Capture the cell that displays the provided text and extract its (x, y) central coordinate. 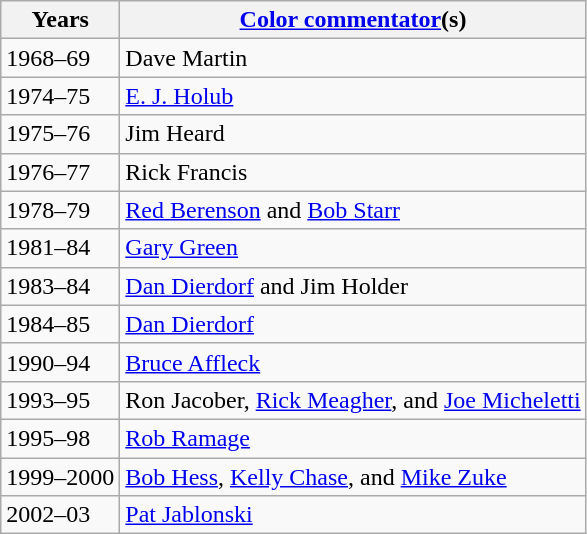
1976–77 (60, 172)
1974–75 (60, 96)
Gary Green (353, 248)
Bob Hess, Kelly Chase, and Mike Zuke (353, 477)
1999–2000 (60, 477)
Jim Heard (353, 134)
1995–98 (60, 438)
Dan Dierdorf (353, 324)
1981–84 (60, 248)
Rob Ramage (353, 438)
1968–69 (60, 58)
Rick Francis (353, 172)
1990–94 (60, 362)
Dave Martin (353, 58)
1983–84 (60, 286)
Ron Jacober, Rick Meagher, and Joe Micheletti (353, 400)
1978–79 (60, 210)
Color commentator(s) (353, 20)
1975–76 (60, 134)
Bruce Affleck (353, 362)
E. J. Holub (353, 96)
2002–03 (60, 515)
Red Berenson and Bob Starr (353, 210)
1984–85 (60, 324)
Dan Dierdorf and Jim Holder (353, 286)
Years (60, 20)
1993–95 (60, 400)
Pat Jablonski (353, 515)
